For the text-containing cell, return its midpoint in [x, y] coordinate format. 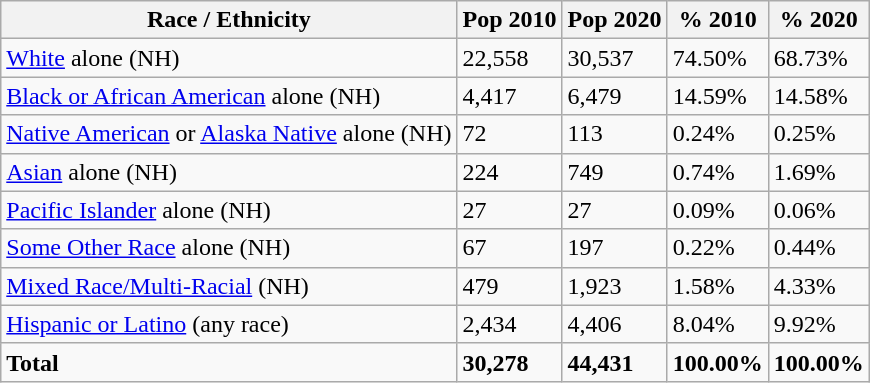
0.74% [718, 172]
14.59% [718, 96]
Total [229, 362]
0.22% [718, 248]
68.73% [818, 58]
0.44% [818, 248]
Black or African American alone (NH) [229, 96]
Race / Ethnicity [229, 20]
0.06% [818, 210]
White alone (NH) [229, 58]
6,479 [614, 96]
1.58% [718, 286]
Native American or Alaska Native alone (NH) [229, 134]
74.50% [718, 58]
Pop 2020 [614, 20]
4.33% [818, 286]
72 [510, 134]
% 2010 [718, 20]
30,537 [614, 58]
Pop 2010 [510, 20]
Asian alone (NH) [229, 172]
8.04% [718, 324]
Pacific Islander alone (NH) [229, 210]
224 [510, 172]
197 [614, 248]
0.25% [818, 134]
1,923 [614, 286]
4,417 [510, 96]
Hispanic or Latino (any race) [229, 324]
2,434 [510, 324]
44,431 [614, 362]
0.09% [718, 210]
30,278 [510, 362]
% 2020 [818, 20]
14.58% [818, 96]
1.69% [818, 172]
Some Other Race alone (NH) [229, 248]
479 [510, 286]
4,406 [614, 324]
0.24% [718, 134]
9.92% [818, 324]
22,558 [510, 58]
Mixed Race/Multi-Racial (NH) [229, 286]
113 [614, 134]
749 [614, 172]
67 [510, 248]
